Determine the [x, y] coordinate at the center of the cell enclosing the given text.  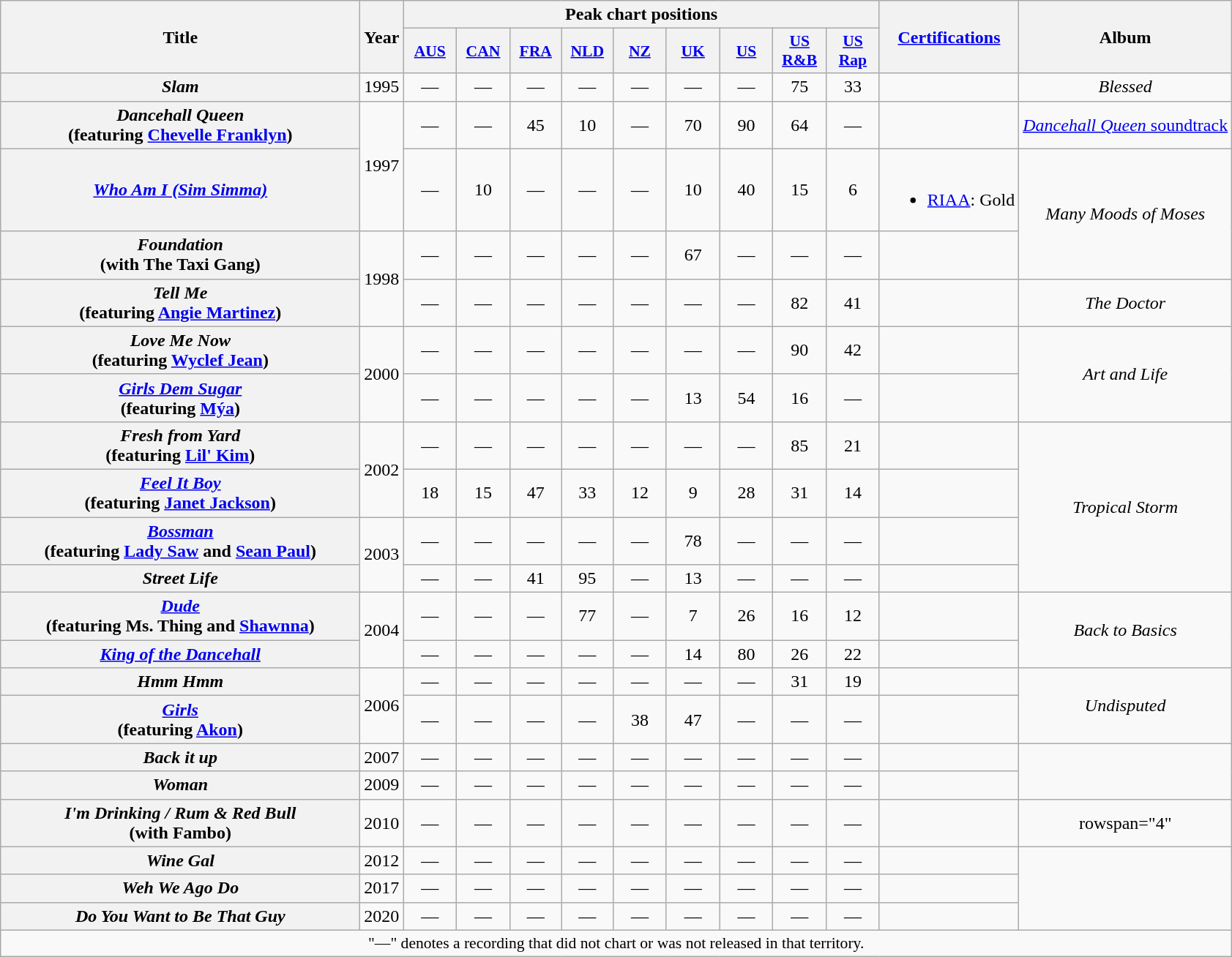
Title [180, 37]
King of the Dancehall [180, 654]
2012 [382, 860]
2007 [382, 757]
Feel It Boy(featuring Janet Jackson) [180, 493]
Art and Life [1126, 374]
Street Life [180, 579]
Girls Dem Sugar(featuring Mýa) [180, 398]
Wine Gal [180, 860]
Tell Me(featuring Angie Martinez) [180, 303]
Dude(featuring Ms. Thing and Shawnna) [180, 616]
82 [799, 303]
2000 [382, 374]
70 [692, 124]
Back to Basics [1126, 631]
Dancehall Queen soundtrack [1126, 124]
Peak chart positions [641, 15]
78 [692, 540]
Certifications [949, 37]
Girls(featuring Akon) [180, 720]
UK [692, 51]
40 [747, 190]
Love Me Now(featuring Wyclef Jean) [180, 350]
38 [640, 720]
80 [747, 654]
2003 [382, 555]
USRap [854, 51]
Year [382, 37]
19 [854, 682]
rowspan="4" [1126, 822]
45 [536, 124]
USR&B [799, 51]
95 [587, 579]
Bossman(featuring Lady Saw and Sean Paul) [180, 540]
2004 [382, 631]
I'm Drinking / Rum & Red Bull(with Fambo) [180, 822]
Many Moods of Moses [1126, 214]
NLD [587, 51]
RIAA: Gold [949, 190]
18 [430, 493]
NZ [640, 51]
2010 [382, 822]
7 [692, 616]
67 [692, 255]
Foundation(with The Taxi Gang) [180, 255]
85 [799, 445]
Dancehall Queen(featuring Chevelle Franklyn) [180, 124]
The Doctor [1126, 303]
FRA [536, 51]
22 [854, 654]
Tropical Storm [1126, 506]
2006 [382, 705]
Back it up [180, 757]
Fresh from Yard(featuring Lil' Kim) [180, 445]
1998 [382, 279]
1995 [382, 87]
64 [799, 124]
54 [747, 398]
28 [747, 493]
Weh We Ago Do [180, 888]
75 [799, 87]
2020 [382, 916]
77 [587, 616]
Do You Want to Be That Guy [180, 916]
9 [692, 493]
CAN [483, 51]
2017 [382, 888]
Hmm Hmm [180, 682]
AUS [430, 51]
Woman [180, 785]
Album [1126, 37]
2002 [382, 469]
Who Am I (Sim Simma) [180, 190]
"—" denotes a recording that did not chart or was not released in that territory. [616, 943]
1997 [382, 166]
Slam [180, 87]
2009 [382, 785]
21 [854, 445]
6 [854, 190]
Blessed [1126, 87]
42 [854, 350]
US [747, 51]
Undisputed [1126, 705]
